Return the (X, Y) coordinate for the center point of the cell that contains the specified text.  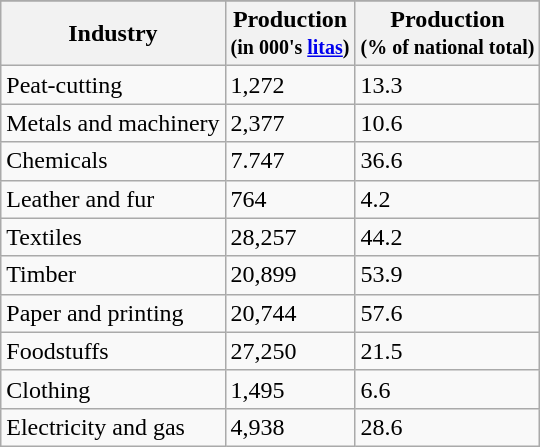
7.747 (290, 161)
Peat-cutting (113, 85)
Electricity and gas (113, 427)
4.2 (448, 199)
1,272 (290, 85)
4,938 (290, 427)
Textiles (113, 237)
1,495 (290, 389)
28,257 (290, 237)
36.6 (448, 161)
Leather and fur (113, 199)
20,899 (290, 275)
Clothing (113, 389)
10.6 (448, 123)
53.9 (448, 275)
Paper and printing (113, 313)
27,250 (290, 351)
Timber (113, 275)
Production (% of national total) (448, 34)
21.5 (448, 351)
44.2 (448, 237)
2,377 (290, 123)
Metals and machinery (113, 123)
Chemicals (113, 161)
57.6 (448, 313)
764 (290, 199)
13.3 (448, 85)
Foodstuffs (113, 351)
28.6 (448, 427)
6.6 (448, 389)
Industry (113, 34)
Production (in 000's litas) (290, 34)
20,744 (290, 313)
